Detect which cell encompasses the target text, then output its [X, Y] center coordinate. 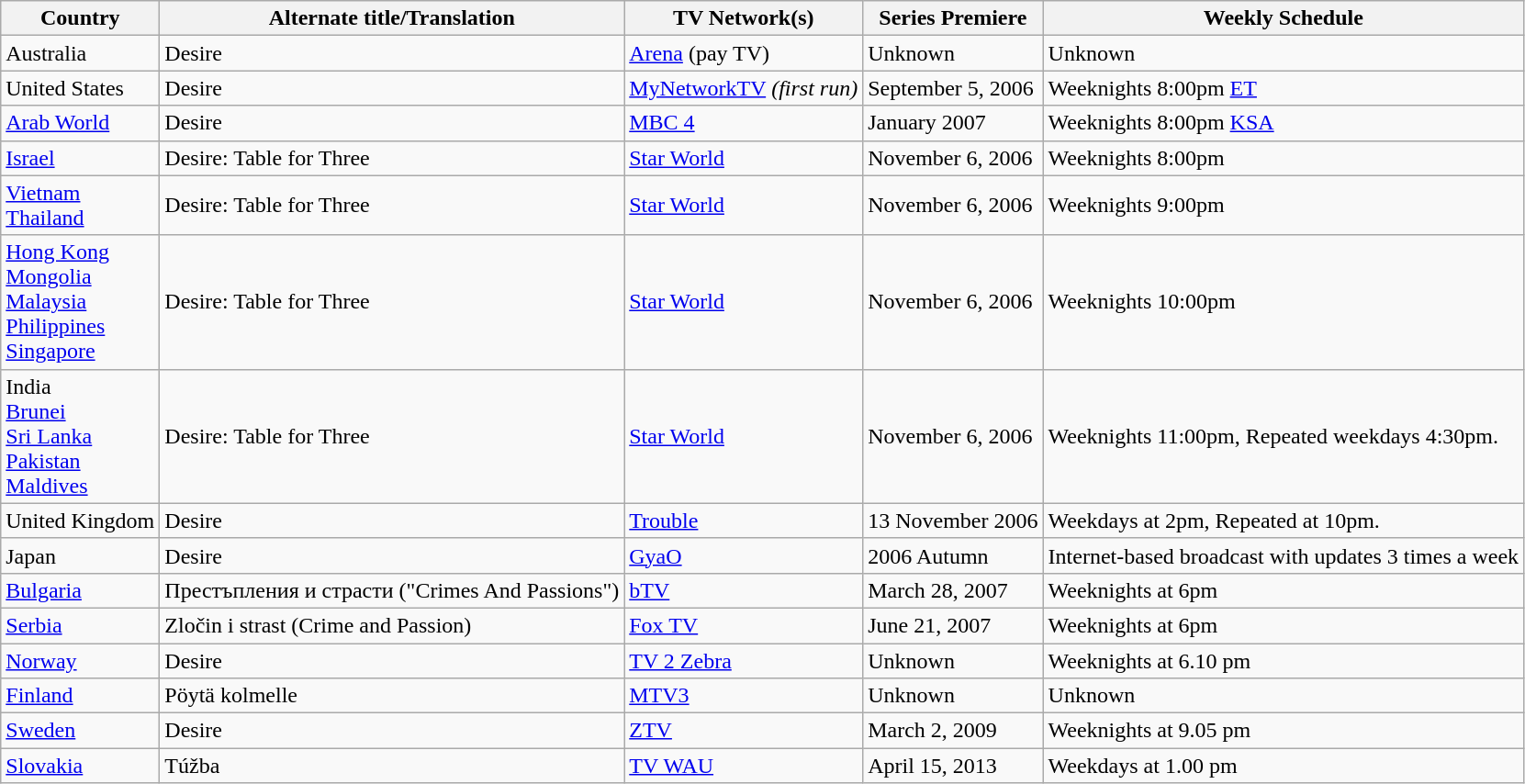
Weeknights 8:00pm [1284, 158]
Weeknights at 9.05 pm [1284, 731]
13 November 2006 [953, 521]
March 2, 2009 [953, 731]
Country [81, 18]
January 2007 [953, 123]
Israel [81, 158]
Weeknights at 6.10 pm [1284, 660]
Australia [81, 53]
Hong Kong Mongolia Malaysia Philippines Singapore [81, 302]
Pöytä kolmelle [392, 696]
Trouble [744, 521]
Vietnam Thailand [81, 206]
Sweden [81, 731]
MBC 4 [744, 123]
Weeknights 8:00pm ET [1284, 88]
TV WAU [744, 766]
Престъпления и страсти ("Crimes And Passions") [392, 590]
United States [81, 88]
MyNetworkTV (first run) [744, 88]
Finland [81, 696]
TV Network(s) [744, 18]
Weekdays at 2pm, Repeated at 10pm. [1284, 521]
GyaO [744, 555]
Norway [81, 660]
Alternate title/Translation [392, 18]
April 15, 2013 [953, 766]
ZTV [744, 731]
Japan [81, 555]
Bulgaria [81, 590]
Arab World [81, 123]
Weeknights 8:00pm KSA [1284, 123]
Túžba [392, 766]
Weeknights 11:00pm, Repeated weekdays 4:30pm. [1284, 436]
Serbia [81, 625]
MTV3 [744, 696]
2006 Autumn [953, 555]
June 21, 2007 [953, 625]
Weekly Schedule [1284, 18]
Arena (pay TV) [744, 53]
bTV [744, 590]
United Kingdom [81, 521]
Weekdays at 1.00 pm [1284, 766]
Internet-based broadcast with updates 3 times a week [1284, 555]
September 5, 2006 [953, 88]
Zločin i strast (Crime and Passion) [392, 625]
TV 2 Zebra [744, 660]
Slovakia [81, 766]
Series Premiere [953, 18]
Fox TV [744, 625]
Weeknights 9:00pm [1284, 206]
Weeknights 10:00pm [1284, 302]
India Brunei Sri Lanka Pakistan Maldives [81, 436]
March 28, 2007 [953, 590]
